Provide the [X, Y] coordinate of the cell's center where the given text is located.  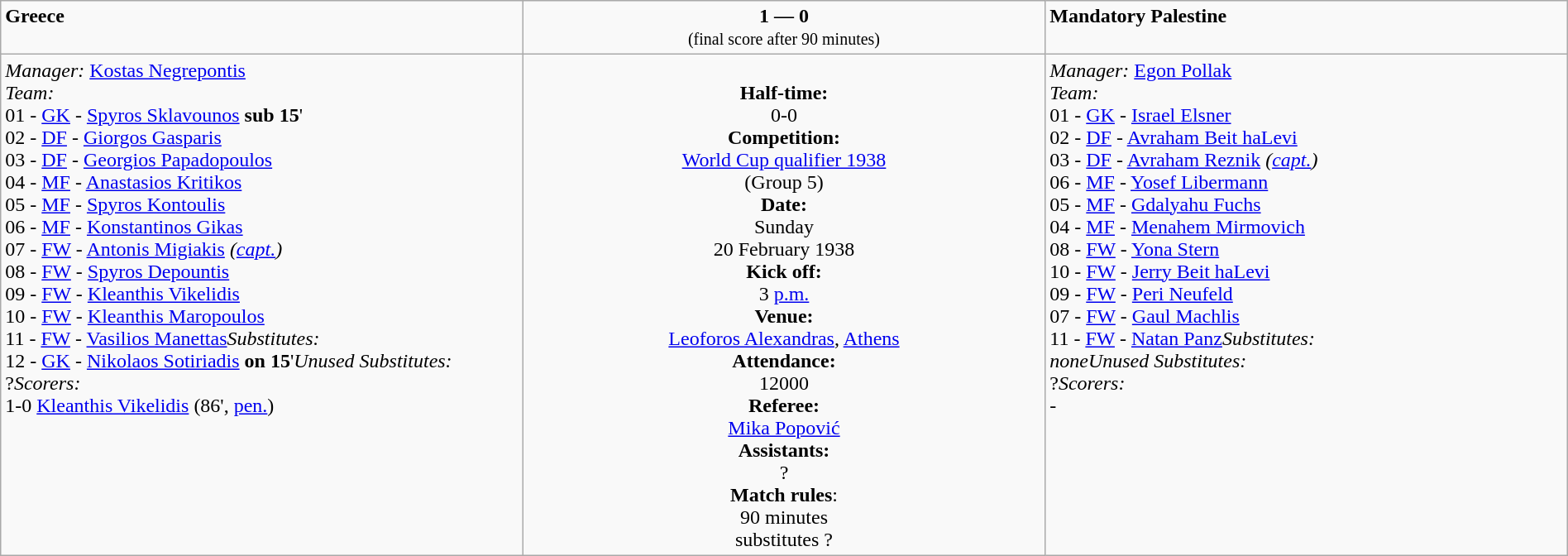
1 — 0(final score after 90 minutes) [784, 28]
Mandatory Palestine [1307, 28]
Greece [262, 28]
